Detect which cell encompasses the target text, then output its (X, Y) center coordinate. 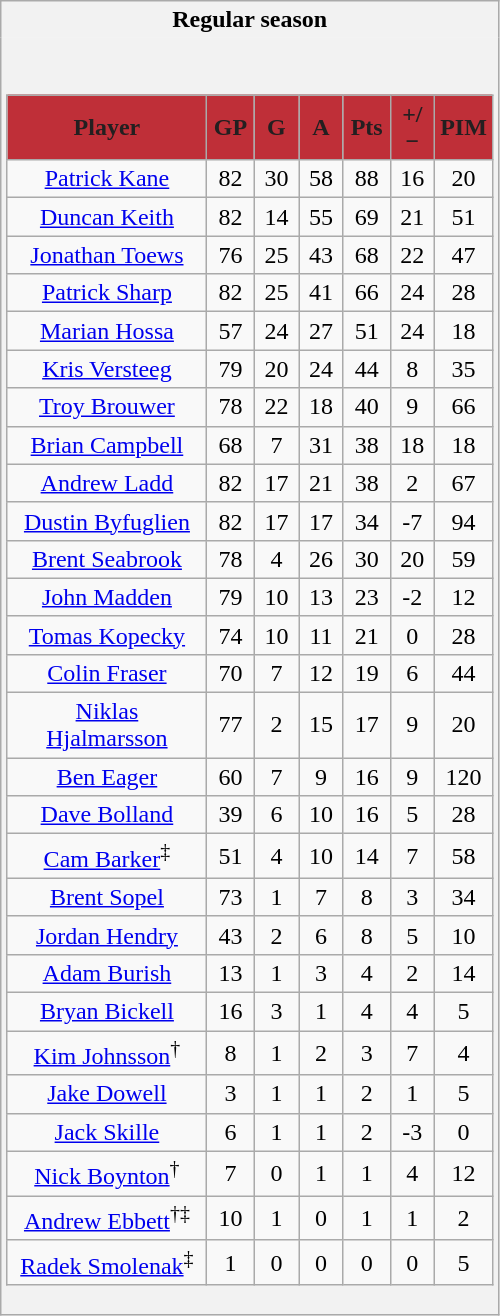
Jake Dowell (107, 1094)
Brian Campbell (107, 445)
-7 (412, 521)
35 (464, 369)
11 (322, 635)
Duncan Keith (107, 217)
60 (230, 777)
59 (464, 559)
Patrick Kane (107, 179)
74 (230, 635)
15 (322, 726)
26 (322, 559)
Troy Brouwer (107, 407)
+/− (412, 128)
27 (322, 331)
120 (464, 777)
A (322, 128)
Andrew Ebbett†‡ (107, 1218)
55 (322, 217)
GP (230, 128)
Jonathan Toews (107, 255)
67 (464, 483)
Andrew Ladd (107, 483)
John Madden (107, 597)
Pts (366, 128)
Niklas Hjalmarsson (107, 726)
39 (230, 815)
Nick Boynton† (107, 1174)
PIM (464, 128)
Jordan Hendry (107, 935)
Ben Eager (107, 777)
Radek Smolenak‡ (107, 1262)
Brent Seabrook (107, 559)
Brent Sopel (107, 897)
31 (322, 445)
Patrick Sharp (107, 293)
-2 (412, 597)
Marian Hossa (107, 331)
Regular season (250, 20)
Colin Fraser (107, 673)
G (276, 128)
70 (230, 673)
69 (366, 217)
Player (107, 128)
Bryan Bickell (107, 1011)
40 (366, 407)
Tomas Kopecky (107, 635)
23 (366, 597)
57 (230, 331)
Kim Johnsson† (107, 1054)
Dustin Byfuglien (107, 521)
Adam Burish (107, 973)
Dave Bolland (107, 815)
88 (366, 179)
Kris Versteeg (107, 369)
76 (230, 255)
19 (366, 673)
73 (230, 897)
41 (322, 293)
-3 (412, 1132)
47 (464, 255)
94 (464, 521)
Cam Barker‡ (107, 856)
Jack Skille (107, 1132)
77 (230, 726)
